Find where the given text appears and provide that cell's center as (x, y) coordinate. 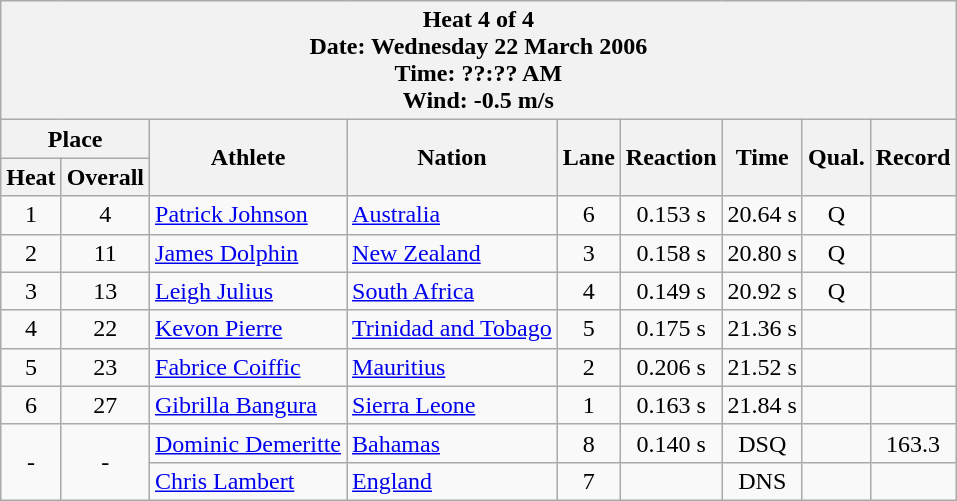
Nation (452, 158)
Overall (105, 177)
Lane (588, 158)
Patrick Johnson (248, 215)
Trinidad and Tobago (452, 329)
0.140 s (671, 443)
James Dolphin (248, 253)
20.92 s (762, 291)
21.52 s (762, 367)
Record (913, 158)
England (452, 481)
Qual. (836, 158)
Bahamas (452, 443)
21.36 s (762, 329)
Mauritius (452, 367)
Dominic Demeritte (248, 443)
11 (105, 253)
Leigh Julius (248, 291)
New Zealand (452, 253)
0.149 s (671, 291)
Time (762, 158)
DSQ (762, 443)
13 (105, 291)
Heat 4 of 4 Date: Wednesday 22 March 2006 Time: ??:?? AM Wind: -0.5 m/s (478, 60)
Reaction (671, 158)
Sierra Leone (452, 405)
DNS (762, 481)
23 (105, 367)
Australia (452, 215)
22 (105, 329)
Heat (31, 177)
7 (588, 481)
Gibrilla Bangura (248, 405)
Kevon Pierre (248, 329)
Athlete (248, 158)
0.153 s (671, 215)
South Africa (452, 291)
27 (105, 405)
20.64 s (762, 215)
163.3 (913, 443)
0.158 s (671, 253)
0.163 s (671, 405)
Place (76, 139)
21.84 s (762, 405)
0.206 s (671, 367)
Fabrice Coiffic (248, 367)
Chris Lambert (248, 481)
8 (588, 443)
20.80 s (762, 253)
0.175 s (671, 329)
